From the cell containing the given text, extract its center point as (X, Y) coordinate. 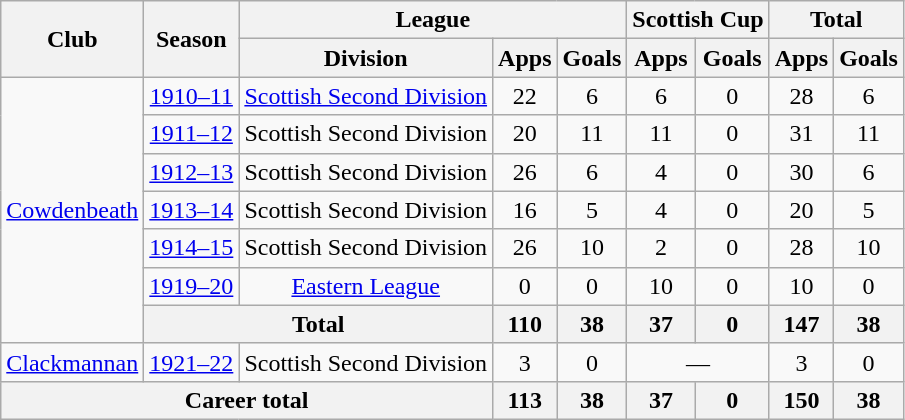
30 (801, 172)
Eastern League (366, 286)
147 (801, 324)
16 (525, 210)
League (433, 20)
1921–22 (192, 362)
Division (366, 58)
1912–13 (192, 172)
Cowdenbeath (72, 210)
150 (801, 400)
Career total (247, 400)
2 (661, 248)
113 (525, 400)
Clackmannan (72, 362)
1914–15 (192, 248)
Club (72, 39)
31 (801, 134)
1919–20 (192, 286)
1913–14 (192, 210)
1911–12 (192, 134)
110 (525, 324)
22 (525, 96)
1910–11 (192, 96)
Scottish Cup (698, 20)
Season (192, 39)
— (698, 362)
